Detect which cell encompasses the target text, then output its [x, y] center coordinate. 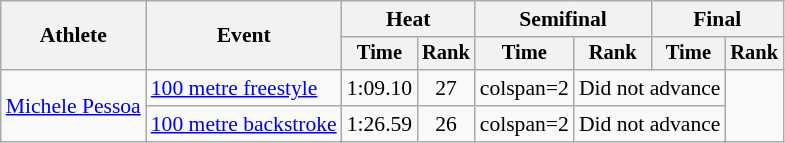
1:09.10 [380, 88]
Heat [408, 19]
27 [446, 88]
100 metre freestyle [244, 88]
Semifinal [564, 19]
100 metre backstroke [244, 124]
Event [244, 36]
Michele Pessoa [74, 106]
26 [446, 124]
1:26.59 [380, 124]
Athlete [74, 36]
Final [717, 19]
